Detect which cell encompasses the target text, then output its [x, y] center coordinate. 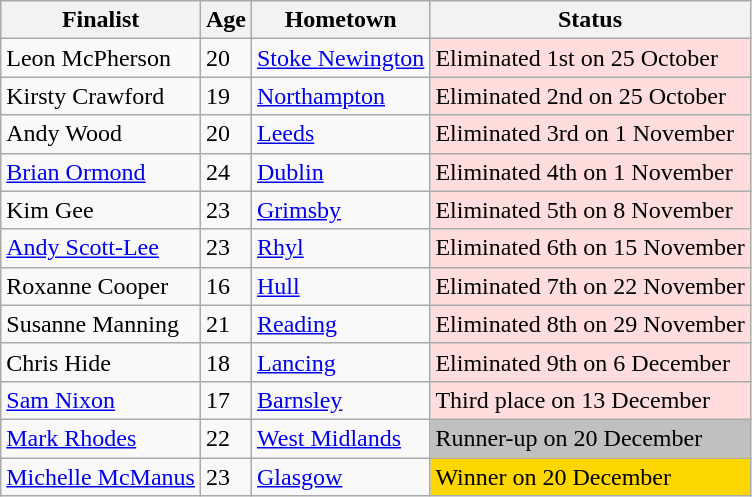
Andy Scott-Lee [101, 248]
Eliminated 4th on 1 November [590, 172]
Brian Ormond [101, 172]
Sam Nixon [101, 400]
Reading [340, 324]
Eliminated 8th on 29 November [590, 324]
Michelle McManus [101, 477]
Finalist [101, 20]
18 [226, 362]
Eliminated 3rd on 1 November [590, 134]
Eliminated 9th on 6 December [590, 362]
Leeds [340, 134]
Grimsby [340, 210]
Eliminated 7th on 22 November [590, 286]
Eliminated 1st on 25 October [590, 58]
Lancing [340, 362]
Rhyl [340, 248]
Status [590, 20]
West Midlands [340, 438]
Eliminated 6th on 15 November [590, 248]
24 [226, 172]
Hometown [340, 20]
Andy Wood [101, 134]
Stoke Newington [340, 58]
Eliminated 5th on 8 November [590, 210]
21 [226, 324]
Third place on 13 December [590, 400]
Kim Gee [101, 210]
Chris Hide [101, 362]
Age [226, 20]
Susanne Manning [101, 324]
Roxanne Cooper [101, 286]
Eliminated 2nd on 25 October [590, 96]
Leon McPherson [101, 58]
Hull [340, 286]
Runner-up on 20 December [590, 438]
Winner on 20 December [590, 477]
Mark Rhodes [101, 438]
16 [226, 286]
19 [226, 96]
Dublin [340, 172]
Kirsty Crawford [101, 96]
Glasgow [340, 477]
22 [226, 438]
Northampton [340, 96]
17 [226, 400]
Barnsley [340, 400]
